Return (x, y) of the center of cell containing provided text 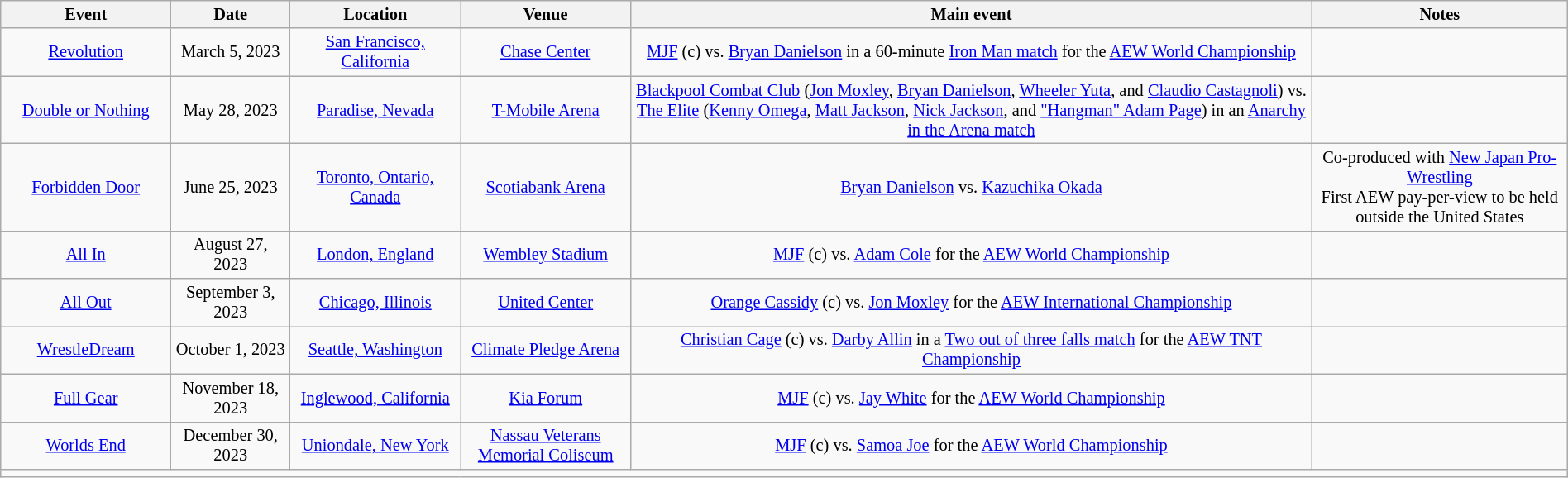
Nassau Veterans Memorial Coliseum (546, 446)
Inglewood, California (375, 398)
MJF (c) vs. Adam Cole for the AEW World Championship (972, 255)
November 18, 2023 (231, 398)
June 25, 2023 (231, 187)
Event (86, 14)
London, England (375, 255)
Seattle, Washington (375, 350)
Climate Pledge Arena (546, 350)
March 5, 2023 (231, 52)
Bryan Danielson vs. Kazuchika Okada (972, 187)
Revolution (86, 52)
MJF (c) vs. Bryan Danielson in a 60-minute Iron Man match for the AEW World Championship (972, 52)
Chase Center (546, 52)
Co-produced with New Japan Pro-WrestlingFirst AEW pay-per-view to be held outside the United States (1439, 187)
Double or Nothing (86, 110)
December 30, 2023 (231, 446)
Main event (972, 14)
Orange Cassidy (c) vs. Jon Moxley for the AEW International Championship (972, 303)
Notes (1439, 14)
T-Mobile Arena (546, 110)
Worlds End (86, 446)
Paradise, Nevada (375, 110)
United Center (546, 303)
Uniondale, New York (375, 446)
Wembley Stadium (546, 255)
Kia Forum (546, 398)
MJF (c) vs. Samoa Joe for the AEW World Championship (972, 446)
September 3, 2023 (231, 303)
WrestleDream (86, 350)
August 27, 2023 (231, 255)
Full Gear (86, 398)
Location (375, 14)
May 28, 2023 (231, 110)
Chicago, Illinois (375, 303)
Scotiabank Arena (546, 187)
Date (231, 14)
All In (86, 255)
October 1, 2023 (231, 350)
San Francisco, California (375, 52)
Toronto, Ontario, Canada (375, 187)
MJF (c) vs. Jay White for the AEW World Championship (972, 398)
Forbidden Door (86, 187)
Venue (546, 14)
Christian Cage (c) vs. Darby Allin in a Two out of three falls match for the AEW TNT Championship (972, 350)
All Out (86, 303)
